Output the [x, y] coordinate of the center of the cell containing the given text.  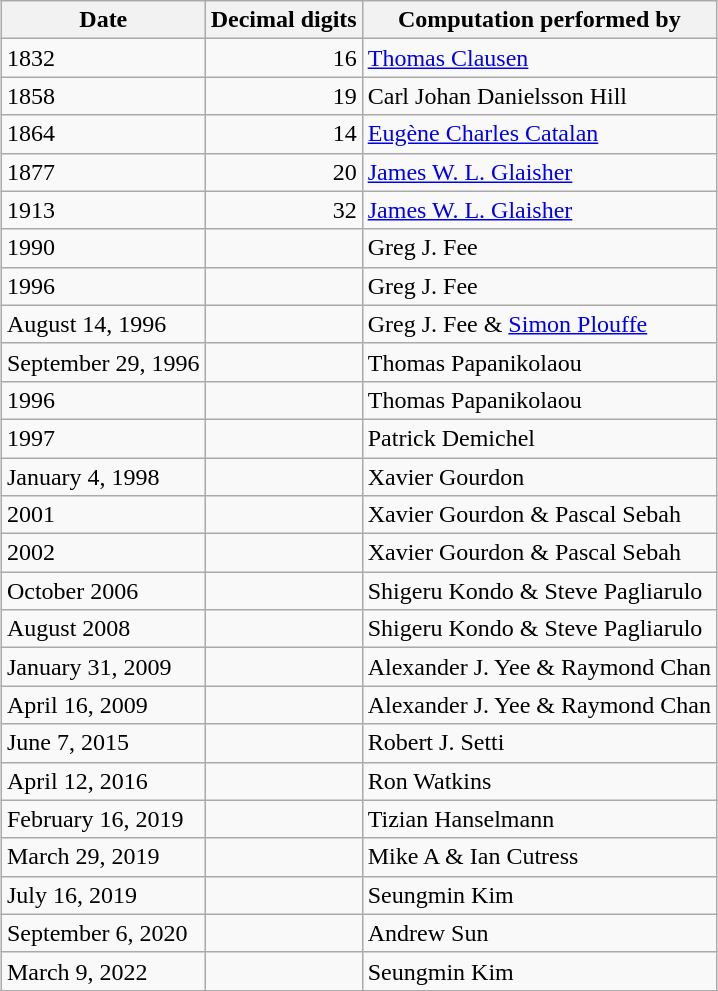
July 16, 2019 [103, 895]
32 [284, 210]
October 2006 [103, 591]
16 [284, 58]
August 2008 [103, 629]
September 29, 1996 [103, 362]
1913 [103, 210]
Patrick Demichel [539, 438]
20 [284, 172]
Andrew Sun [539, 933]
March 9, 2022 [103, 971]
1864 [103, 134]
Carl Johan Danielsson Hill [539, 96]
Robert J. Setti [539, 743]
2001 [103, 515]
Decimal digits [284, 20]
January 31, 2009 [103, 667]
Thomas Clausen [539, 58]
1832 [103, 58]
1877 [103, 172]
September 6, 2020 [103, 933]
April 16, 2009 [103, 705]
Date [103, 20]
Eugène Charles Catalan [539, 134]
April 12, 2016 [103, 781]
1990 [103, 248]
Ron Watkins [539, 781]
Xavier Gourdon [539, 477]
1997 [103, 438]
Tizian Hanselmann [539, 819]
August 14, 1996 [103, 324]
19 [284, 96]
2002 [103, 553]
June 7, 2015 [103, 743]
Greg J. Fee & Simon Plouffe [539, 324]
Mike A & Ian Cutress [539, 857]
March 29, 2019 [103, 857]
Computation performed by [539, 20]
14 [284, 134]
January 4, 1998 [103, 477]
1858 [103, 96]
February 16, 2019 [103, 819]
